Extract the [X, Y] coordinate from the center of the cell holding the provided text.  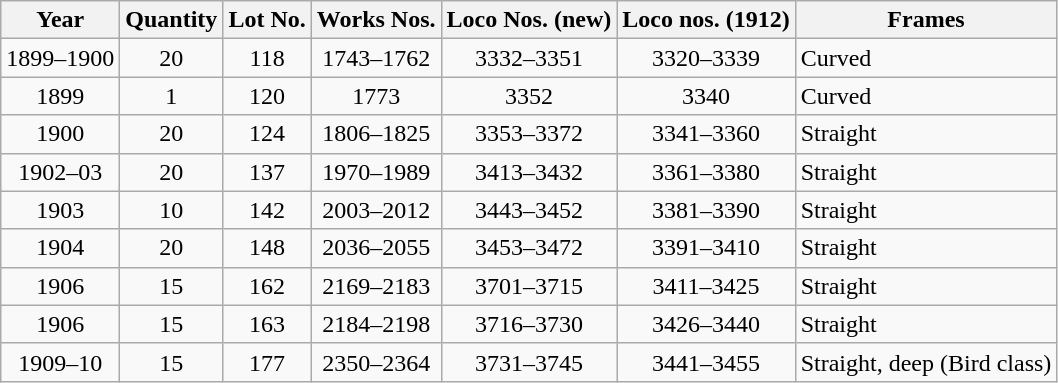
118 [267, 58]
2350–2364 [376, 362]
3441–3455 [706, 362]
1773 [376, 96]
Straight, deep (Bird class) [926, 362]
1899 [60, 96]
2169–2183 [376, 286]
3701–3715 [529, 286]
Frames [926, 20]
3352 [529, 96]
1899–1900 [60, 58]
1900 [60, 134]
1903 [60, 210]
124 [267, 134]
1909–10 [60, 362]
10 [172, 210]
3341–3360 [706, 134]
1970–1989 [376, 172]
3716–3730 [529, 324]
Loco nos. (1912) [706, 20]
3443–3452 [529, 210]
3731–3745 [529, 362]
Works Nos. [376, 20]
2003–2012 [376, 210]
148 [267, 248]
2036–2055 [376, 248]
Year [60, 20]
3413–3432 [529, 172]
120 [267, 96]
3361–3380 [706, 172]
1806–1825 [376, 134]
Quantity [172, 20]
177 [267, 362]
1743–1762 [376, 58]
142 [267, 210]
1902–03 [60, 172]
3453–3472 [529, 248]
3332–3351 [529, 58]
3381–3390 [706, 210]
Loco Nos. (new) [529, 20]
2184–2198 [376, 324]
163 [267, 324]
1904 [60, 248]
3353–3372 [529, 134]
3411–3425 [706, 286]
3391–3410 [706, 248]
3426–3440 [706, 324]
162 [267, 286]
137 [267, 172]
Lot No. [267, 20]
3320–3339 [706, 58]
1 [172, 96]
3340 [706, 96]
